Return [x, y] of the center of cell containing provided text 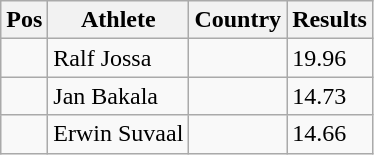
Country [238, 20]
Jan Bakala [118, 96]
Erwin Suvaal [118, 134]
14.73 [330, 96]
19.96 [330, 58]
Athlete [118, 20]
Results [330, 20]
Pos [24, 20]
14.66 [330, 134]
Ralf Jossa [118, 58]
